Extract the [x, y] coordinate from the center of the cell holding the provided text.  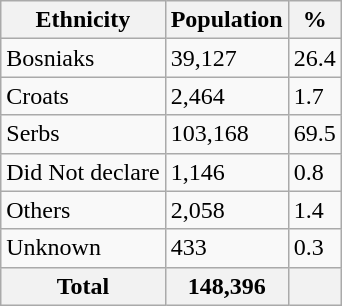
Unknown [83, 248]
2,464 [226, 96]
39,127 [226, 58]
103,168 [226, 134]
1.4 [314, 210]
1,146 [226, 172]
Ethnicity [83, 20]
Serbs [83, 134]
Others [83, 210]
0.8 [314, 172]
Croats [83, 96]
Population [226, 20]
Total [83, 286]
148,396 [226, 286]
69.5 [314, 134]
Bosniaks [83, 58]
% [314, 20]
Did Not declare [83, 172]
433 [226, 248]
2,058 [226, 210]
0.3 [314, 248]
1.7 [314, 96]
26.4 [314, 58]
